Extract the (X, Y) coordinate from the center of the cell holding the provided text.  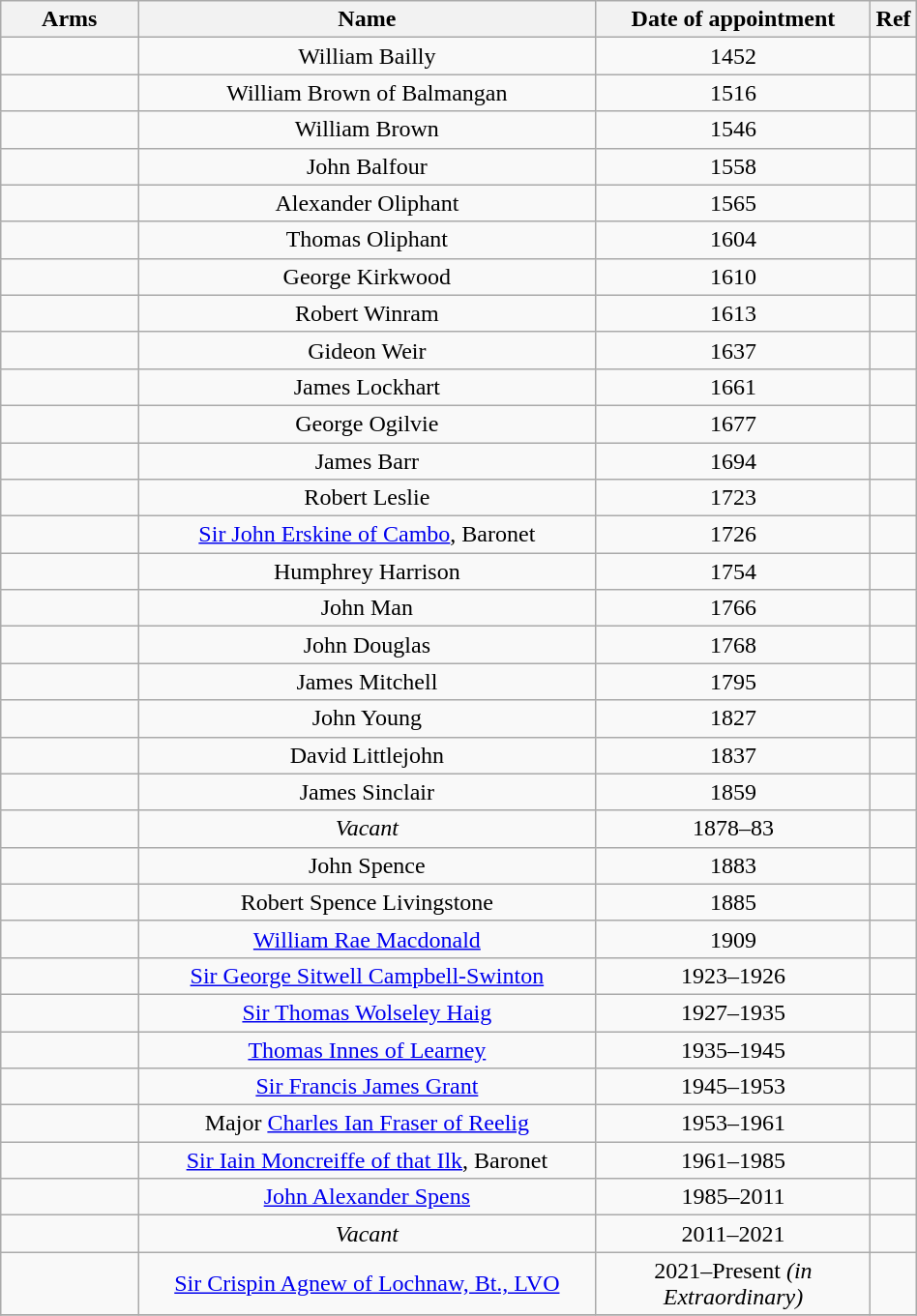
Sir Francis James Grant (368, 1087)
1909 (733, 939)
2021–Present (in Extraordinary) (733, 1284)
John Spence (368, 865)
1837 (733, 755)
William Brown (368, 130)
Ref (894, 19)
John Young (368, 718)
1827 (733, 718)
1558 (733, 166)
1878–83 (733, 829)
1945–1953 (733, 1087)
2011–2021 (733, 1234)
1604 (733, 240)
James Lockhart (368, 387)
Robert Leslie (368, 498)
1795 (733, 682)
1985–2011 (733, 1197)
1637 (733, 350)
1859 (733, 792)
1610 (733, 277)
1766 (733, 608)
Arms (70, 19)
James Sinclair (368, 792)
William Brown of Balmangan (368, 93)
1927–1935 (733, 1012)
1961–1985 (733, 1160)
1677 (733, 424)
James Barr (368, 461)
Gideon Weir (368, 350)
Major Charles Ian Fraser of Reelig (368, 1124)
John Man (368, 608)
1768 (733, 645)
1953–1961 (733, 1124)
1452 (733, 56)
1883 (733, 865)
Sir Crispin Agnew of Lochnaw, Bt., LVO (368, 1284)
David Littlejohn (368, 755)
Sir John Erskine of Cambo, Baronet (368, 535)
Alexander Oliphant (368, 203)
Sir Thomas Wolseley Haig (368, 1012)
1935–1945 (733, 1049)
John Balfour (368, 166)
Name (368, 19)
1546 (733, 130)
Sir Iain Moncreiffe of that Ilk, Baronet (368, 1160)
Date of appointment (733, 19)
Humphrey Harrison (368, 571)
Thomas Oliphant (368, 240)
George Ogilvie (368, 424)
George Kirkwood (368, 277)
James Mitchell (368, 682)
1726 (733, 535)
John Alexander Spens (368, 1197)
Robert Spence Livingstone (368, 902)
John Douglas (368, 645)
Thomas Innes of Learney (368, 1049)
Sir George Sitwell Campbell-Swinton (368, 976)
1923–1926 (733, 976)
1516 (733, 93)
1613 (733, 313)
1885 (733, 902)
1694 (733, 461)
1754 (733, 571)
William Bailly (368, 56)
Robert Winram (368, 313)
1565 (733, 203)
1723 (733, 498)
1661 (733, 387)
William Rae Macdonald (368, 939)
